Provide the [x, y] coordinate of the cell's center where the given text is located.  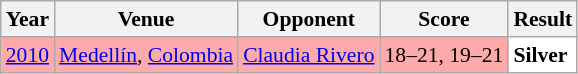
Year [28, 19]
Venue [146, 19]
Claudia Rivero [308, 55]
Score [444, 19]
2010 [28, 55]
Result [542, 19]
18–21, 19–21 [444, 55]
Opponent [308, 19]
Silver [542, 55]
Medellín, Colombia [146, 55]
